For the text-containing cell, return its midpoint in (X, Y) coordinate format. 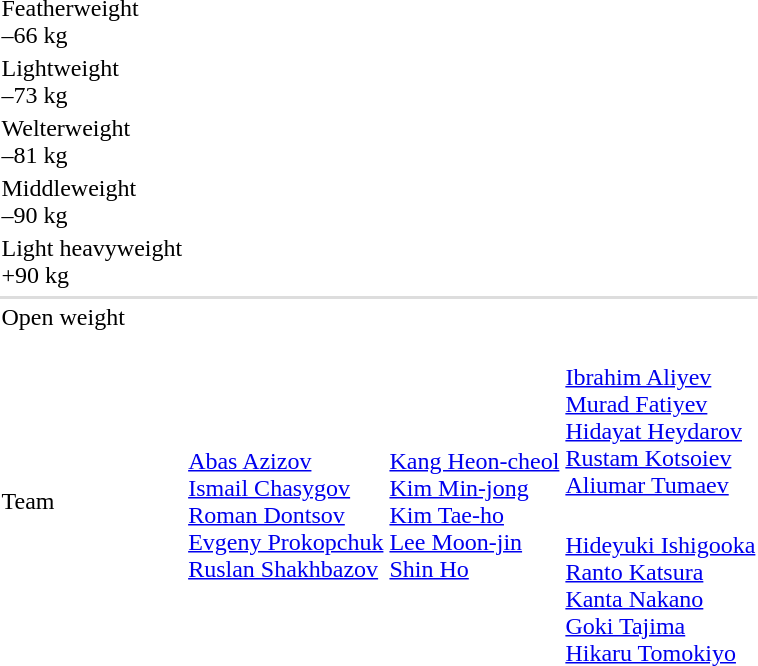
Middleweight–90 kg (92, 202)
Lightweight–73 kg (92, 82)
Open weight (92, 317)
Welterweight–81 kg (92, 142)
Light heavyweight+90 kg (92, 262)
Ibrahim AliyevMurad FatiyevHidayat HeydarovRustam KotsoievAliumar Tumaev (660, 418)
